Return [X, Y] of the center of cell containing provided text 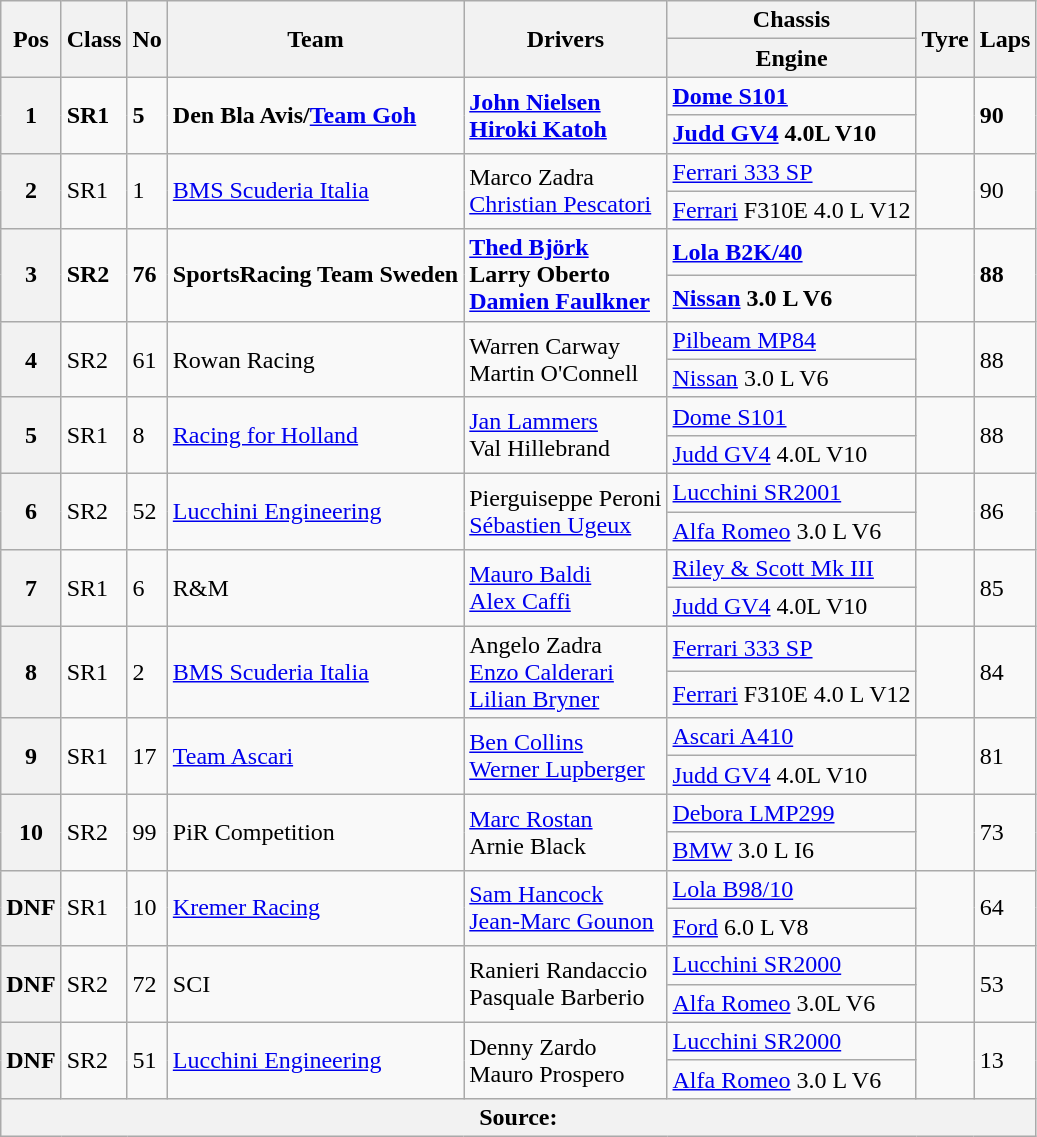
Warren Carway Martin O'Connell [566, 359]
Denny Zardo Mauro Prospero [566, 1060]
Pierguiseppe Peroni Sébastien Ugeux [566, 511]
64 [1005, 908]
84 [1005, 672]
81 [1005, 756]
Lola B98/10 [792, 889]
52 [147, 511]
Team Ascari [315, 756]
Pilbeam MP84 [792, 340]
Thed Björk Larry Oberto Damien Faulkner [566, 275]
Source: [518, 1117]
51 [147, 1060]
Drivers [566, 39]
Ben Collins Werner Lupberger [566, 756]
76 [147, 275]
Ascari A410 [792, 737]
Jan Lammers Val Hillebrand [566, 435]
SportsRacing Team Sweden [315, 275]
3 [31, 275]
Marco Zadra Christian Pescatori [566, 191]
86 [1005, 511]
SCI [315, 984]
7 [31, 588]
Riley & Scott Mk III [792, 569]
9 [31, 756]
Lola B2K/40 [792, 252]
Mauro Baldi Alex Caffi [566, 588]
13 [1005, 1060]
99 [147, 832]
Lucchini SR2001 [792, 492]
61 [147, 359]
72 [147, 984]
Ranieri Randaccio Pasquale Barberio [566, 984]
No [147, 39]
Team [315, 39]
Racing for Holland [315, 435]
John Nielsen Hiroki Katoh [566, 115]
Angelo Zadra Enzo Calderari Lilian Bryner [566, 672]
53 [1005, 984]
Rowan Racing [315, 359]
PiR Competition [315, 832]
Debora LMP299 [792, 813]
Tyre [945, 39]
85 [1005, 588]
Laps [1005, 39]
17 [147, 756]
R&M [315, 588]
4 [31, 359]
Alfa Romeo 3.0L V6 [792, 1003]
Marc Rostan Arnie Black [566, 832]
Kremer Racing [315, 908]
Ford 6.0 L V8 [792, 927]
Engine [792, 58]
Class [94, 39]
Sam Hancock Jean-Marc Gounon [566, 908]
Chassis [792, 20]
Den Bla Avis/Team Goh [315, 115]
Pos [31, 39]
BMW 3.0 L I6 [792, 851]
73 [1005, 832]
